Return [x, y] of the center of cell containing provided text 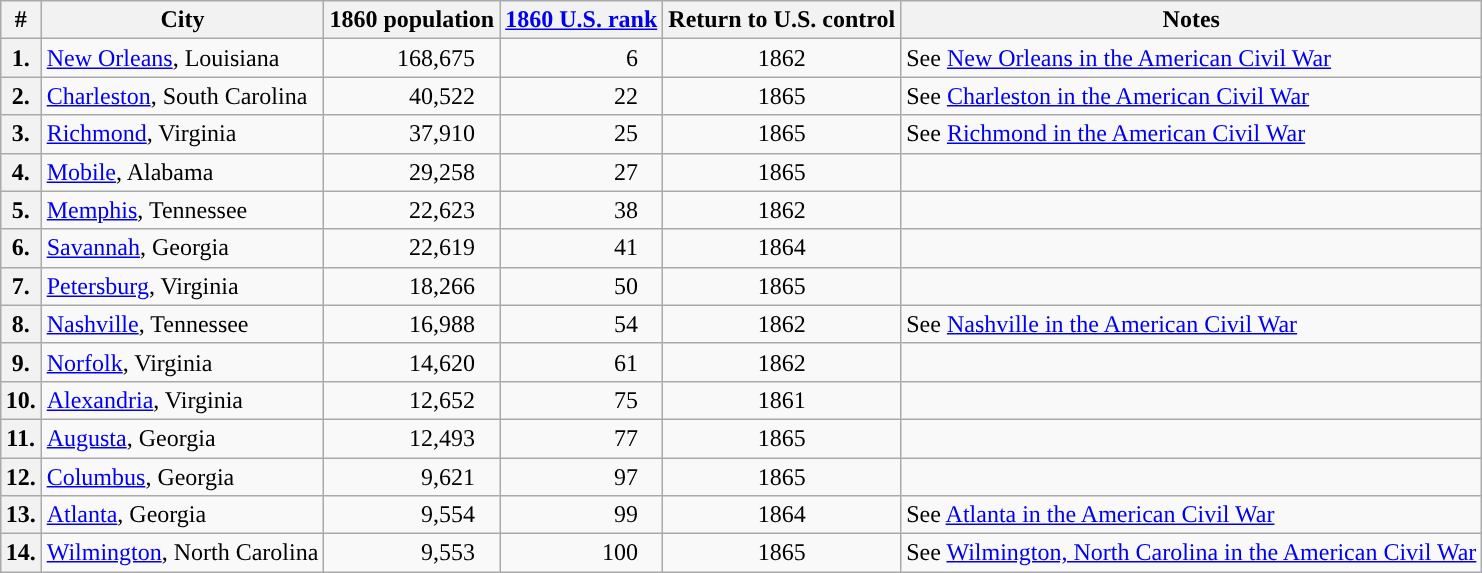
1. [20, 58]
41 [582, 248]
Notes [1192, 20]
See Atlanta in the American Civil War [1192, 515]
Norfolk, Virginia [182, 362]
3. [20, 134]
Nashville, Tennessee [182, 324]
12. [20, 477]
9. [20, 362]
13. [20, 515]
1860 U.S. rank [582, 20]
Richmond, Virginia [182, 134]
77 [582, 438]
1860 population [412, 20]
99 [582, 515]
29,258 [412, 172]
50 [582, 286]
5. [20, 210]
18,266 [412, 286]
8. [20, 324]
Augusta, Georgia [182, 438]
Alexandria, Virginia [182, 400]
168,675 [412, 58]
See Richmond in the American Civil War [1192, 134]
2. [20, 96]
Columbus, Georgia [182, 477]
54 [582, 324]
9,553 [412, 553]
9,621 [412, 477]
61 [582, 362]
14,620 [412, 362]
10. [20, 400]
40,522 [412, 96]
6. [20, 248]
22,623 [412, 210]
22,619 [412, 248]
Atlanta, Georgia [182, 515]
Mobile, Alabama [182, 172]
4. [20, 172]
Petersburg, Virginia [182, 286]
12,493 [412, 438]
75 [582, 400]
Memphis, Tennessee [182, 210]
Charleston, South Carolina [182, 96]
See New Orleans in the American Civil War [1192, 58]
See Nashville in the American Civil War [1192, 324]
1861 [782, 400]
37,910 [412, 134]
9,554 [412, 515]
27 [582, 172]
25 [582, 134]
Wilmington, North Carolina [182, 553]
6 [582, 58]
City [182, 20]
22 [582, 96]
38 [582, 210]
# [20, 20]
Return to U.S. control [782, 20]
11. [20, 438]
12,652 [412, 400]
See Wilmington, North Carolina in the American Civil War [1192, 553]
7. [20, 286]
100 [582, 553]
New Orleans, Louisiana [182, 58]
See Charleston in the American Civil War [1192, 96]
Savannah, Georgia [182, 248]
14. [20, 553]
16,988 [412, 324]
97 [582, 477]
